Return [X, Y] of the center of cell containing provided text 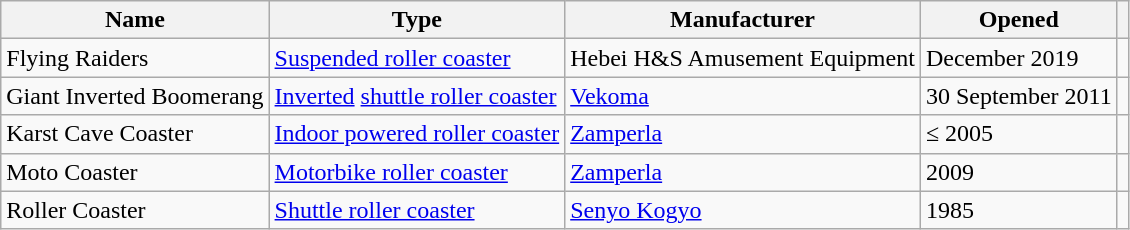
Roller Coaster [135, 210]
Suspended roller coaster [417, 58]
Karst Cave Coaster [135, 134]
Manufacturer [743, 20]
Moto Coaster [135, 172]
Name [135, 20]
Motorbike roller coaster [417, 172]
2009 [1018, 172]
Shuttle roller coaster [417, 210]
Giant Inverted Boomerang [135, 96]
≤ 2005 [1018, 134]
Type [417, 20]
Inverted shuttle roller coaster [417, 96]
Flying Raiders [135, 58]
Vekoma [743, 96]
Opened [1018, 20]
30 September 2011 [1018, 96]
Indoor powered roller coaster [417, 134]
1985 [1018, 210]
Hebei H&S Amusement Equipment [743, 58]
Senyo Kogyo [743, 210]
December 2019 [1018, 58]
